Provide the [X, Y] coordinate of the cell's center where the given text is located.  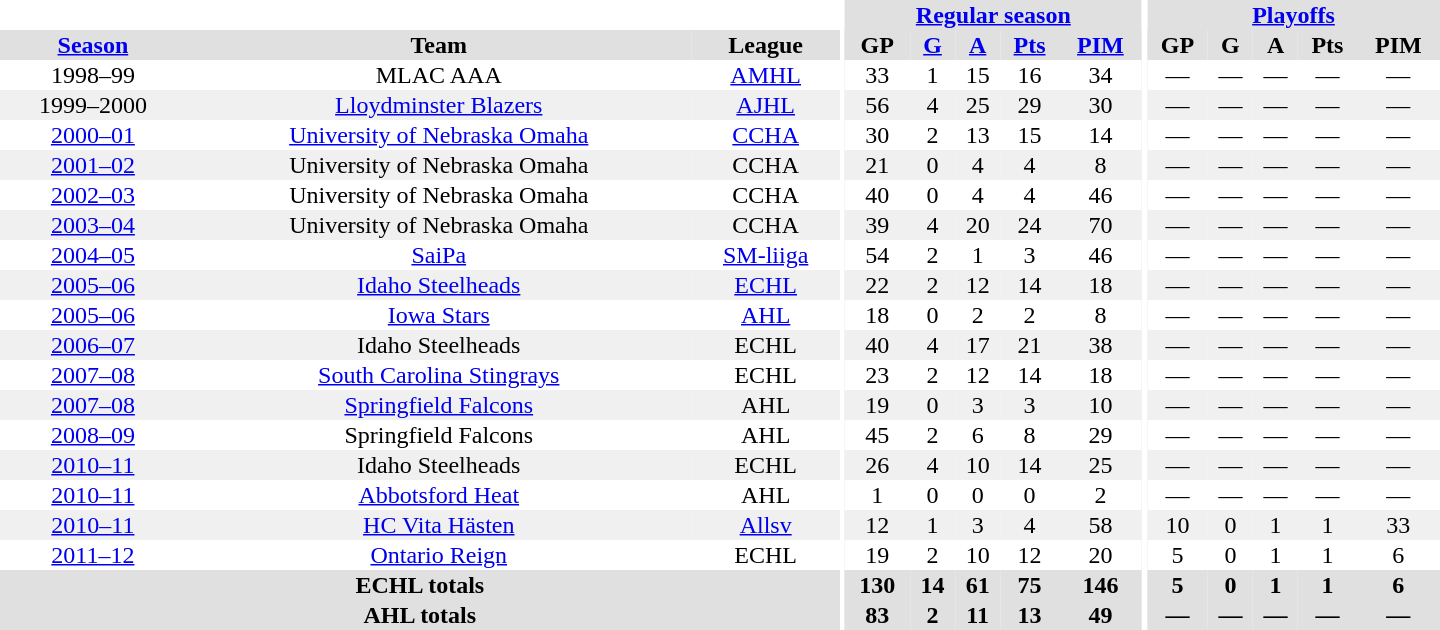
75 [1030, 585]
61 [978, 585]
SM-liiga [766, 255]
2011–12 [93, 555]
2008–09 [93, 435]
56 [878, 105]
MLAC AAA [439, 75]
AJHL [766, 105]
26 [878, 465]
AHL totals [420, 615]
34 [1100, 75]
38 [1100, 345]
Playoffs [1294, 15]
2004–05 [93, 255]
16 [1030, 75]
58 [1100, 525]
1999–2000 [93, 105]
Iowa Stars [439, 315]
ECHL totals [420, 585]
Regular season [994, 15]
League [766, 45]
11 [978, 615]
24 [1030, 225]
130 [878, 585]
2000–01 [93, 135]
South Carolina Stingrays [439, 375]
49 [1100, 615]
22 [878, 285]
HC Vita Hästen [439, 525]
Abbotsford Heat [439, 495]
39 [878, 225]
146 [1100, 585]
Ontario Reign [439, 555]
Lloydminster Blazers [439, 105]
23 [878, 375]
45 [878, 435]
SaiPa [439, 255]
1998–99 [93, 75]
Season [93, 45]
70 [1100, 225]
54 [878, 255]
83 [878, 615]
2001–02 [93, 165]
Allsv [766, 525]
17 [978, 345]
Team [439, 45]
AMHL [766, 75]
2003–04 [93, 225]
2006–07 [93, 345]
2002–03 [93, 195]
